Search for the cell housing the specified text and yield its (X, Y) center coordinate. 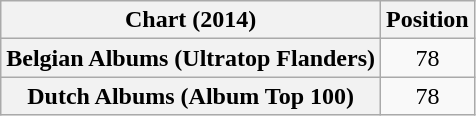
Dutch Albums (Album Top 100) (191, 96)
Position (428, 20)
Belgian Albums (Ultratop Flanders) (191, 58)
Chart (2014) (191, 20)
